Return (x, y) of the center of cell containing provided text 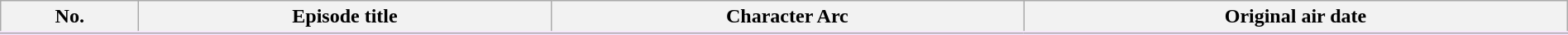
No. (69, 17)
Episode title (345, 17)
Character Arc (787, 17)
Original air date (1296, 17)
